Scan for the cell matching the given text and deliver its (X, Y) coordinate at center. 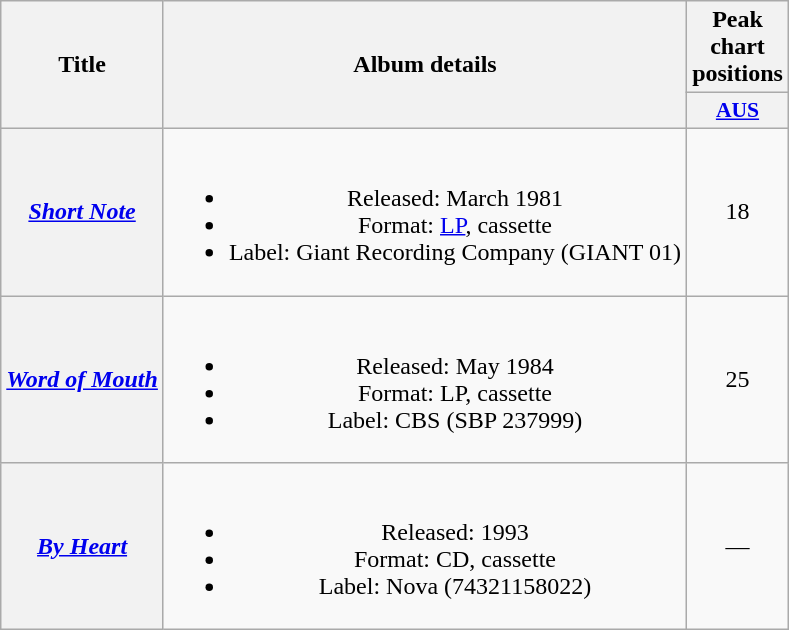
By Heart (82, 546)
Album details (424, 65)
25 (738, 380)
Peak chart positions (738, 47)
Released: March 1981Format: LP, cassetteLabel: Giant Recording Company (GIANT 01) (424, 212)
Title (82, 65)
18 (738, 212)
Released: 1993Format: CD, cassetteLabel: Nova (74321158022) (424, 546)
AUS (738, 111)
Word of Mouth (82, 380)
— (738, 546)
Released: May 1984Format: LP, cassetteLabel: CBS (SBP 237999) (424, 380)
Short Note (82, 212)
